Pinpoint the cell where the given text exists, returning its (x, y) midpoint coordinate. 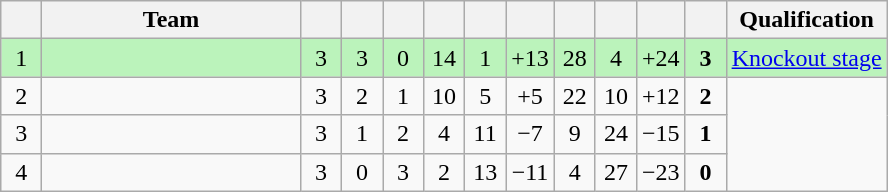
−15 (660, 134)
13 (486, 172)
−11 (530, 172)
−7 (530, 134)
Qualification (806, 20)
24 (616, 134)
Knockout stage (806, 58)
+24 (660, 58)
−23 (660, 172)
9 (574, 134)
22 (574, 96)
+12 (660, 96)
Team (172, 20)
27 (616, 172)
28 (574, 58)
11 (486, 134)
5 (486, 96)
14 (444, 58)
+5 (530, 96)
+13 (530, 58)
